Scan for the cell matching the given text and deliver its [X, Y] coordinate at center. 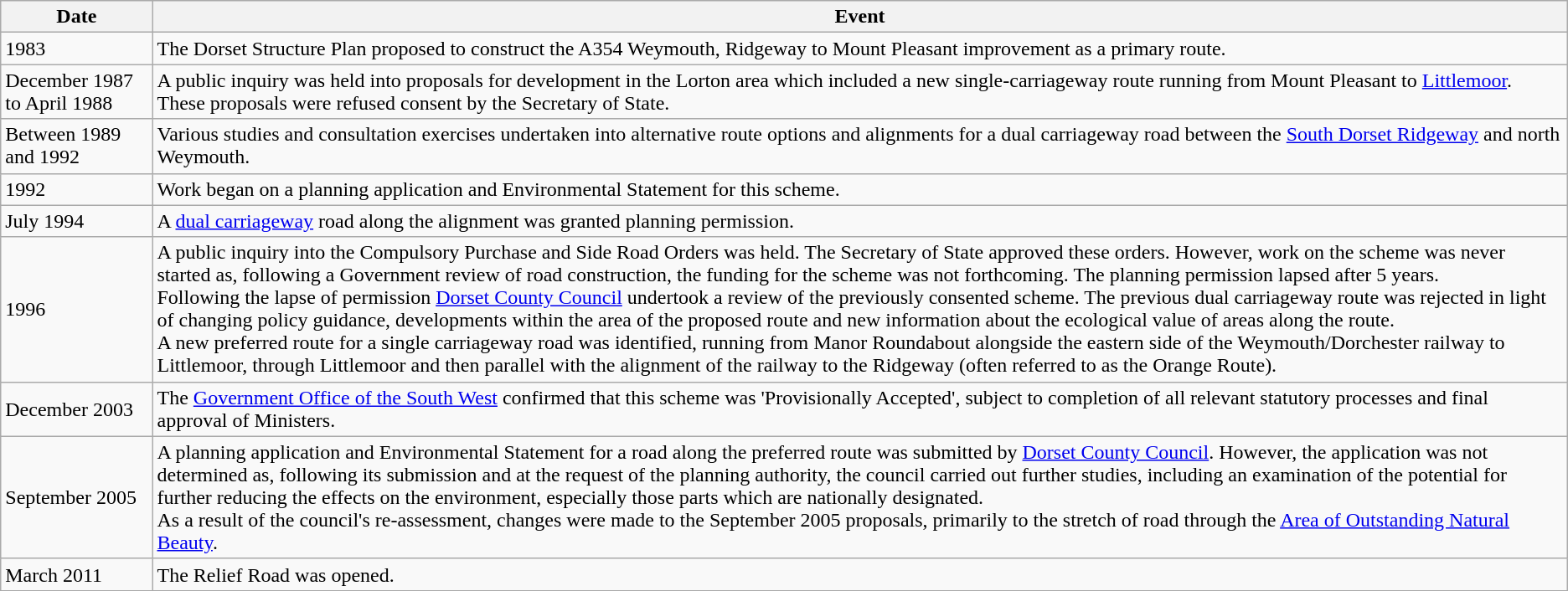
March 2011 [77, 574]
1996 [77, 310]
The Relief Road was opened. [859, 574]
1983 [77, 49]
Date [77, 17]
December 2003 [77, 409]
Work began on a planning application and Environmental Statement for this scheme. [859, 189]
Between 1989 and 1992 [77, 146]
A dual carriageway road along the alignment was granted planning permission. [859, 221]
Event [859, 17]
July 1994 [77, 221]
1992 [77, 189]
The Dorset Structure Plan proposed to construct the A354 Weymouth, Ridgeway to Mount Pleasant improvement as a primary route. [859, 49]
September 2005 [77, 497]
December 1987 to April 1988 [77, 92]
